Locate the cell with the specified text and output its [X, Y] center coordinate. 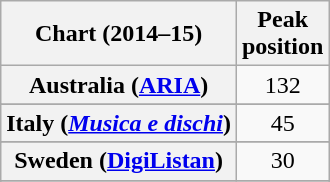
30 [282, 161]
132 [282, 85]
Sweden (DigiListan) [119, 161]
Italy (Musica e dischi) [119, 123]
Chart (2014–15) [119, 34]
Peakposition [282, 34]
Australia (ARIA) [119, 85]
45 [282, 123]
